Capture the cell that displays the provided text and extract its [x, y] central coordinate. 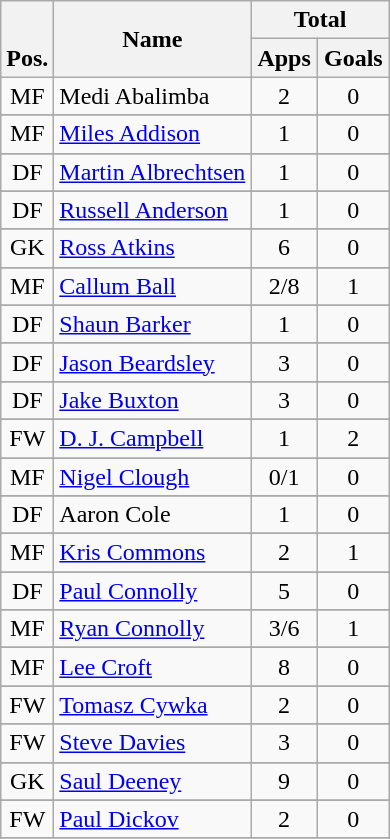
5 [284, 591]
Kris Commons [152, 553]
Nigel Clough [152, 477]
Martin Albrechtsen [152, 172]
0/1 [284, 477]
Russell Anderson [152, 210]
Apps [284, 58]
6 [284, 248]
Pos. [28, 39]
9 [284, 781]
8 [284, 667]
Tomasz Cywka [152, 705]
Callum Ball [152, 286]
Medi Abalimba [152, 96]
D. J. Campbell [152, 438]
Lee Croft [152, 667]
Goals [353, 58]
Total [320, 20]
Ryan Connolly [152, 629]
Aaron Cole [152, 515]
Jake Buxton [152, 400]
Ross Atkins [152, 248]
Paul Dickov [152, 819]
2/8 [284, 286]
Saul Deeney [152, 781]
Shaun Barker [152, 324]
Miles Addison [152, 134]
Paul Connolly [152, 591]
3/6 [284, 629]
Jason Beardsley [152, 362]
Name [152, 39]
Steve Davies [152, 743]
